Scan for the cell matching the given text and deliver its (x, y) coordinate at center. 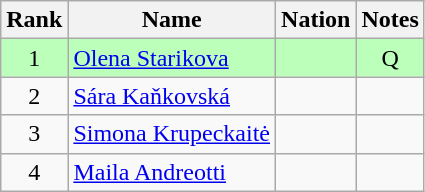
Notes (390, 20)
4 (34, 172)
Simona Krupeckaitė (172, 134)
Olena Starikova (172, 58)
3 (34, 134)
Nation (316, 20)
1 (34, 58)
Q (390, 58)
Maila Andreotti (172, 172)
2 (34, 96)
Name (172, 20)
Sára Kaňkovská (172, 96)
Rank (34, 20)
